Return [x, y] of the center of cell containing provided text 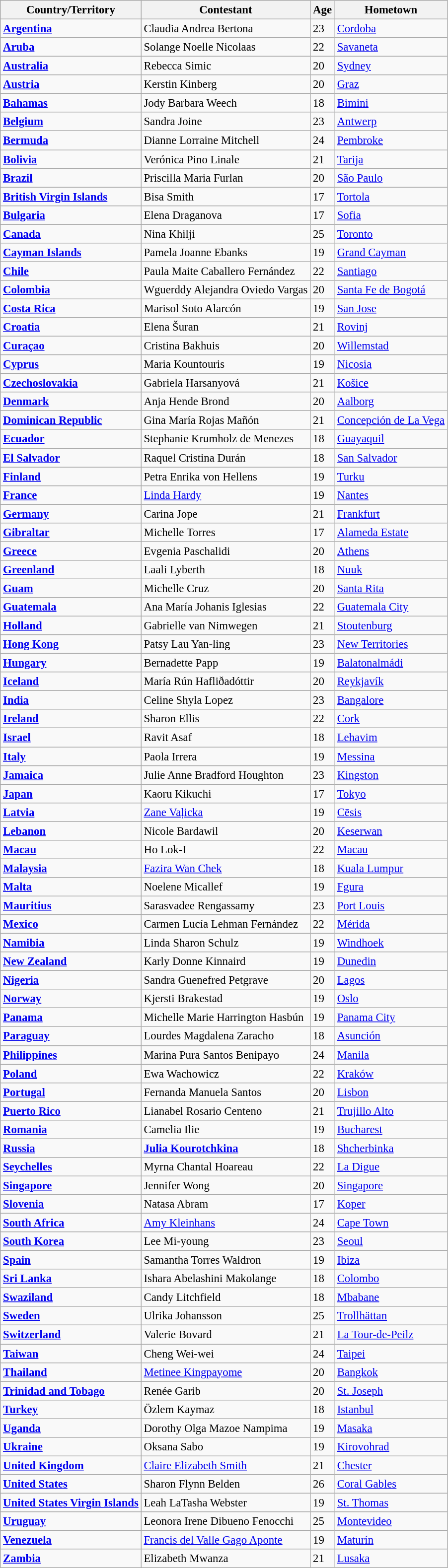
Stephanie Krumholz de Menezes [225, 439]
Košice [390, 383]
Norway [71, 999]
Finland [71, 477]
Patsy Lau Yan-ling [225, 644]
Jody Barbara Weech [225, 103]
Turku [390, 477]
Greenland [71, 570]
Canada [71, 234]
26 [323, 1484]
Zambia [71, 1559]
Latvia [71, 812]
Priscilla Maria Furlan [225, 178]
Russia [71, 1148]
Contestant [225, 10]
Sri Lanka [71, 1279]
Swaziland [71, 1297]
Lebanon [71, 831]
Marina Pura Santos Benipayo [225, 1055]
France [71, 495]
Iceland [71, 682]
Guatemala [71, 607]
Puerto Rico [71, 1111]
Gina María Rojas Mañón [225, 420]
Asunción [390, 1036]
Ewa Wachowicz [225, 1074]
Bolivia [71, 159]
Sarasvadee Rengassamy [225, 905]
Colombia [71, 290]
Nicosia [390, 364]
Cristina Bakhuis [225, 346]
Karly Donne Kinnaird [225, 961]
Guam [71, 588]
Bernadette Papp [225, 663]
Ana María Johanis Iglesias [225, 607]
Noelene Micallef [225, 887]
Ravit Asaf [225, 738]
Curaçao [71, 346]
Namibia [71, 943]
Aalborg [390, 402]
Ireland [71, 719]
Nuuk [390, 570]
Czechoslovakia [71, 383]
Sweden [71, 1316]
Mérida [390, 924]
Romania [71, 1130]
Country/Territory [71, 10]
Japan [71, 794]
Greece [71, 551]
Panama [71, 1018]
Mauritius [71, 905]
Holland [71, 626]
Keserwan [390, 831]
Pamela Joanne Ebanks [225, 253]
Trinidad and Tobago [71, 1391]
South Africa [71, 1223]
Kjersti Brakestad [225, 999]
Uganda [71, 1428]
Laali Lyberth [225, 570]
Wguerddy Alejandra Oviedo Vargas [225, 290]
Ibiza [390, 1260]
La Tour-de-Peilz [390, 1335]
Spain [71, 1260]
Sandra Guenefred Petgrave [225, 980]
Thailand [71, 1372]
Nantes [390, 495]
Ho Lok-I [225, 850]
Elena Draganova [225, 215]
Ecuador [71, 439]
Savaneta [390, 47]
Australia [71, 66]
Kingston [390, 775]
St. Thomas [390, 1502]
Frankfurt [390, 514]
Masaka [390, 1428]
Fgura [390, 887]
Mexico [71, 924]
Michelle Cruz [225, 588]
Maria Kountouris [225, 364]
Michelle Marie Harrington Hasbún [225, 1018]
Messina [390, 756]
Lisbon [390, 1092]
Kaoru Kikuchi [225, 794]
Lehavim [390, 738]
Cayman Islands [71, 253]
Maturín [390, 1540]
Marisol Soto Alarcón [225, 308]
Bermuda [71, 140]
Switzerland [71, 1335]
Tortola [390, 197]
Rebecca Simic [225, 66]
Windhoek [390, 943]
Oslo [390, 999]
Lourdes Magdalena Zaracho [225, 1036]
Bimini [390, 103]
Grand Cayman [390, 253]
Taipei [390, 1354]
Denmark [71, 402]
South Korea [71, 1241]
British Virgin Islands [71, 197]
Lianabel Rosario Centeno [225, 1111]
Ulrika Johansson [225, 1316]
St. Joseph [390, 1391]
Kraków [390, 1074]
Kuala Lumpur [390, 868]
Hong Kong [71, 644]
Özlem Kaymaz [225, 1409]
Malta [71, 887]
Evgenia Paschalidi [225, 551]
Ukraine [71, 1447]
Carmen Lucía Lehman Fernández [225, 924]
Cork [390, 719]
Trujillo Alto [390, 1111]
Coral Gables [390, 1484]
Fazira Wan Chek [225, 868]
Myrna Chantal Hoareau [225, 1167]
Bisa Smith [225, 197]
Julie Anne Bradford Houghton [225, 775]
Hometown [390, 10]
Bangkok [390, 1372]
Linda Sharon Schulz [225, 943]
São Paulo [390, 178]
Poland [71, 1074]
Aruba [71, 47]
Dianne Lorraine Mitchell [225, 140]
Nicole Bardawil [225, 831]
Michelle Torres [225, 533]
Paola Irrera [225, 756]
Tokyo [390, 794]
Gabrielle van Nimwegen [225, 626]
Linda Hardy [225, 495]
Tarija [390, 159]
Valerie Bovard [225, 1335]
Brazil [71, 178]
Rovinj [390, 327]
Alameda Estate [390, 533]
Toronto [390, 234]
Verónica Pino Linale [225, 159]
Cheng Wei-wei [225, 1354]
Sofia [390, 215]
Chester [390, 1465]
Shcherbinka [390, 1148]
Age [323, 10]
Malaysia [71, 868]
Reykjavík [390, 682]
Slovenia [71, 1204]
Francis del Valle Gago Aponte [225, 1540]
Hungary [71, 663]
Gibraltar [71, 533]
Colombo [390, 1279]
Oksana Sabo [225, 1447]
Amy Kleinhans [225, 1223]
Paula Maite Caballero Fernández [225, 271]
Claudia Andrea Bertona [225, 29]
Renée Garib [225, 1391]
Sandra Joine [225, 122]
Nigeria [71, 980]
Samantha Torres Waldron [225, 1260]
Leah LaTasha Webster [225, 1502]
Montevideo [390, 1521]
Stoutenburg [390, 626]
New Territories [390, 644]
Istanbul [390, 1409]
Willemstad [390, 346]
Croatia [71, 327]
Kirovohrad [390, 1447]
India [71, 700]
Raquel Cristina Durán [225, 458]
United Kingdom [71, 1465]
Dominican Republic [71, 420]
Jennifer Wong [225, 1185]
Philippines [71, 1055]
Guatemala City [390, 607]
Santa Rita [390, 588]
Nina Khilji [225, 234]
Pembroke [390, 140]
Seychelles [71, 1167]
Bangalore [390, 700]
Paraguay [71, 1036]
Turkey [71, 1409]
Manila [390, 1055]
San Jose [390, 308]
Dorothy Olga Mazoe Nampima [225, 1428]
Ishara Abelashini Makolange [225, 1279]
Bahamas [71, 103]
Julia Kourotchkina [225, 1148]
Zane Vaļicka [225, 812]
Panama City [390, 1018]
Cordoba [390, 29]
Sharon Flynn Belden [225, 1484]
Bulgaria [71, 215]
María Rún Hafliðadóttir [225, 682]
Kerstin Kinberg [225, 84]
Anja Hende Brond [225, 402]
Lusaka [390, 1559]
Metinee Kingpayome [225, 1372]
La Digue [390, 1167]
Jamaica [71, 775]
Uruguay [71, 1521]
Trollhättan [390, 1316]
Athens [390, 551]
Cyprus [71, 364]
Bucharest [390, 1130]
Cape Town [390, 1223]
Guayaquil [390, 439]
Seoul [390, 1241]
Antwerp [390, 122]
Sydney [390, 66]
Leonora Irene Dibueno Fenocchi [225, 1521]
Elena Šuran [225, 327]
Germany [71, 514]
El Salvador [71, 458]
Lagos [390, 980]
Elizabeth Mwanza [225, 1559]
Sharon Ellis [225, 719]
Mbabane [390, 1297]
Cēsis [390, 812]
Balatonalmádi [390, 663]
Portugal [71, 1092]
Camelia Ilie [225, 1130]
Santa Fe de Bogotá [390, 290]
Carina Jope [225, 514]
Graz [390, 84]
New Zealand [71, 961]
Italy [71, 756]
Taiwan [71, 1354]
Gabriela Harsanyová [225, 383]
Belgium [71, 122]
Chile [71, 271]
Concepción de La Vega [390, 420]
Koper [390, 1204]
Israel [71, 738]
Argentina [71, 29]
Lee Mi-young [225, 1241]
Solange Noelle Nicolaas [225, 47]
San Salvador [390, 458]
Celine Shyla Lopez [225, 700]
Austria [71, 84]
Natasa Abram [225, 1204]
United States Virgin Islands [71, 1502]
Santiago [390, 271]
Costa Rica [71, 308]
Petra Enrika von Hellens [225, 477]
Venezuela [71, 1540]
Dunedin [390, 961]
United States [71, 1484]
Candy Litchfield [225, 1297]
Claire Elizabeth Smith [225, 1465]
Port Louis [390, 905]
Fernanda Manuela Santos [225, 1092]
